Scan for the cell matching the given text and deliver its (X, Y) coordinate at center. 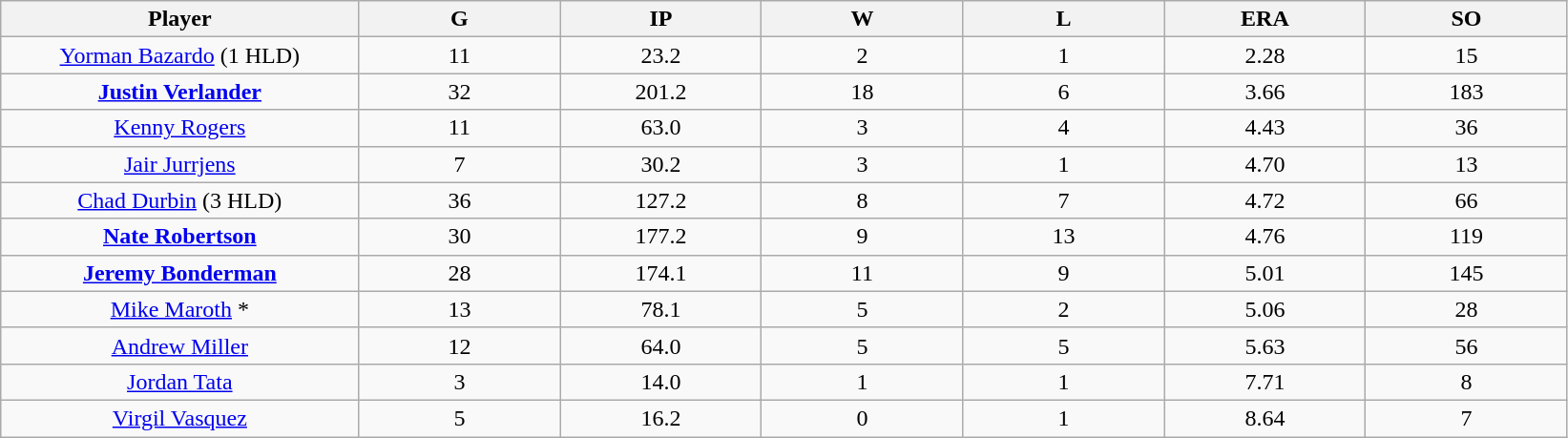
Virgil Vasquez (179, 418)
78.1 (660, 309)
18 (863, 92)
63.0 (660, 128)
Justin Verlander (179, 92)
Player (179, 19)
119 (1466, 237)
G (460, 19)
5.06 (1265, 309)
Andrew Miller (179, 345)
3.66 (1265, 92)
8.64 (1265, 418)
Mike Maroth * (179, 309)
145 (1466, 273)
14.0 (660, 382)
4.76 (1265, 237)
64.0 (660, 345)
30 (460, 237)
4 (1063, 128)
Jeremy Bonderman (179, 273)
201.2 (660, 92)
0 (863, 418)
5.63 (1265, 345)
L (1063, 19)
16.2 (660, 418)
4.70 (1265, 164)
Nate Robertson (179, 237)
Kenny Rogers (179, 128)
Chad Durbin (3 HLD) (179, 200)
32 (460, 92)
Yorman Bazardo (1 HLD) (179, 55)
174.1 (660, 273)
15 (1466, 55)
SO (1466, 19)
12 (460, 345)
4.72 (1265, 200)
Jordan Tata (179, 382)
23.2 (660, 55)
30.2 (660, 164)
4.43 (1265, 128)
ERA (1265, 19)
2.28 (1265, 55)
W (863, 19)
66 (1466, 200)
183 (1466, 92)
56 (1466, 345)
127.2 (660, 200)
Jair Jurrjens (179, 164)
6 (1063, 92)
IP (660, 19)
7.71 (1265, 382)
177.2 (660, 237)
5.01 (1265, 273)
